Provide the [X, Y] coordinate of the cell's center where the given text is located.  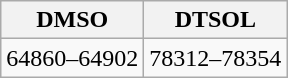
DMSO [72, 20]
78312–78354 [216, 58]
64860–64902 [72, 58]
DTSOL [216, 20]
